Output the (x, y) coordinate of the center of the cell containing the given text.  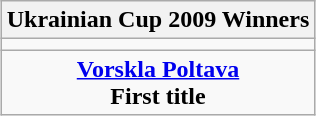
Vorskla PoltavaFirst title (158, 82)
Ukrainian Cup 2009 Winners (158, 20)
